Provide the (X, Y) coordinate of the cell's center where the given text is located.  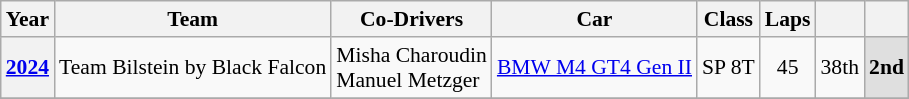
2024 (28, 68)
Year (28, 19)
2nd (886, 68)
Misha Charoudin Manuel Metzger (412, 68)
38th (840, 68)
Laps (788, 19)
Car (594, 19)
Team Bilstein by Black Falcon (192, 68)
Team (192, 19)
BMW M4 GT4 Gen II (594, 68)
Class (728, 19)
SP 8T (728, 68)
45 (788, 68)
Co-Drivers (412, 19)
